Identify which cell holds the provided text, then report its [x, y] central coordinate. 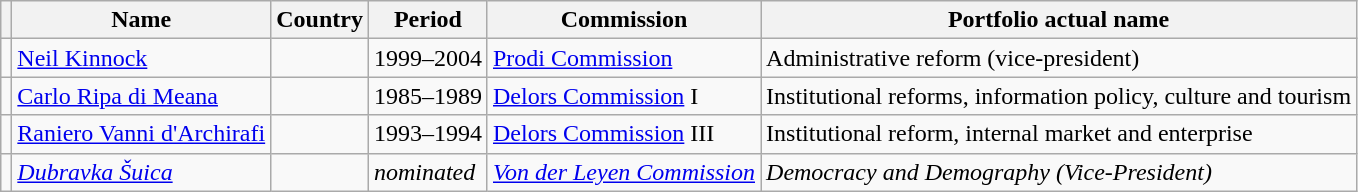
Neil Kinnock [142, 58]
Von der Leyen Commission [624, 172]
Dubravka Šuica [142, 172]
Period [428, 20]
Institutional reform, internal market and enterprise [1059, 134]
Democracy and Demography (Vice-President) [1059, 172]
Delors Commission I [624, 96]
nominated [428, 172]
Commission [624, 20]
Institutional reforms, information policy, culture and tourism [1059, 96]
Administrative reform (vice-president) [1059, 58]
1993–1994 [428, 134]
1999–2004 [428, 58]
Carlo Ripa di Meana [142, 96]
Name [142, 20]
Raniero Vanni d'Archirafi [142, 134]
1985–1989 [428, 96]
Country [320, 20]
Delors Commission III [624, 134]
Prodi Commission [624, 58]
Portfolio actual name [1059, 20]
